Capture the cell that displays the provided text and extract its [X, Y] central coordinate. 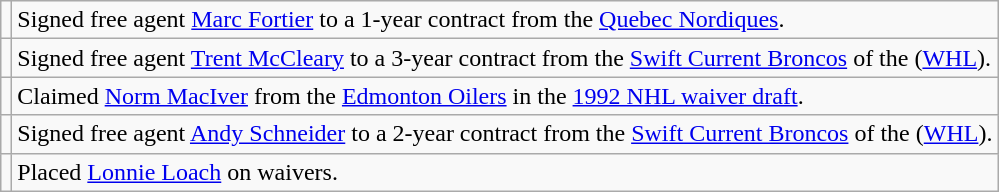
Signed free agent Trent McCleary to a 3-year contract from the Swift Current Broncos of the (WHL). [505, 58]
Claimed Norm MacIver from the Edmonton Oilers in the 1992 NHL waiver draft. [505, 96]
Signed free agent Marc Fortier to a 1-year contract from the Quebec Nordiques. [505, 20]
Signed free agent Andy Schneider to a 2-year contract from the Swift Current Broncos of the (WHL). [505, 134]
Placed Lonnie Loach on waivers. [505, 172]
